Detect which cell encompasses the target text, then output its [X, Y] center coordinate. 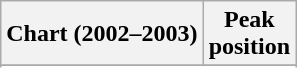
Chart (2002–2003) [102, 34]
Peakposition [249, 34]
